Provide the (X, Y) coordinate of the cell's center where the given text is located.  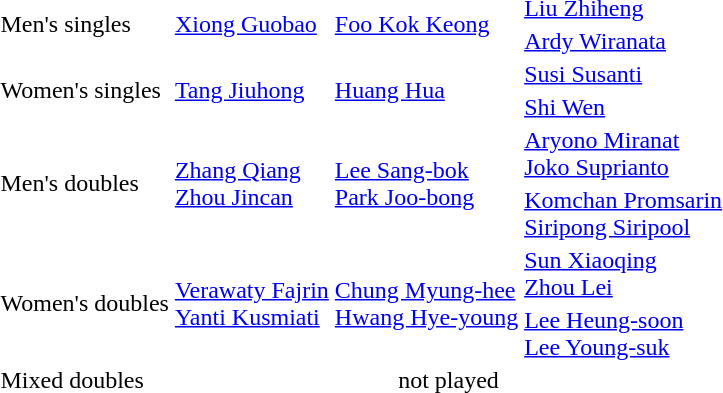
Zhang Qiang Zhou Jincan (252, 184)
Chung Myung-hee Hwang Hye-young (426, 304)
Huang Hua (426, 90)
Lee Sang-bok Park Joo-bong (426, 184)
Tang Jiuhong (252, 90)
Verawaty Fajrin Yanti Kusmiati (252, 304)
